Detect which cell encompasses the target text, then output its (x, y) center coordinate. 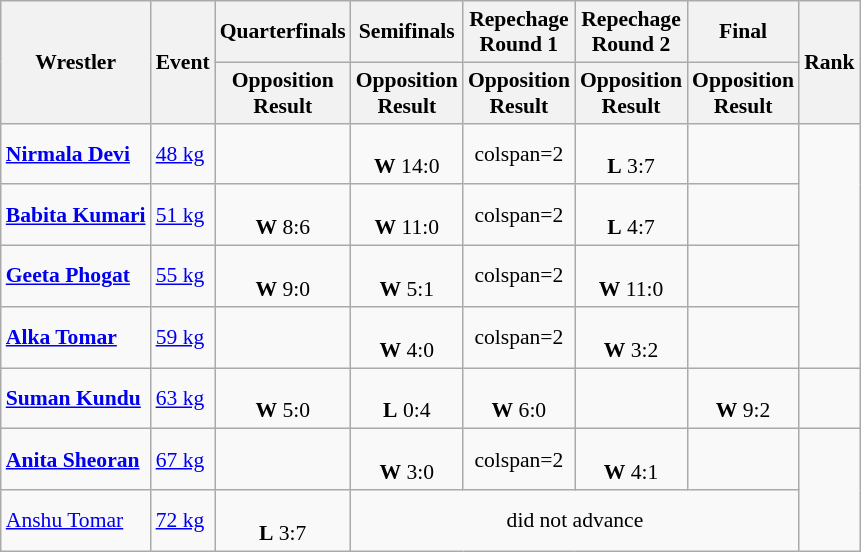
W 4:0 (407, 338)
W 5:1 (407, 276)
Alka Tomar (76, 338)
59 kg (183, 338)
Wrestler (76, 62)
W 3:2 (631, 338)
W 9:2 (743, 398)
Geeta Phogat (76, 276)
72 kg (183, 520)
51 kg (183, 216)
Quarterfinals (283, 32)
Babita Kumari (76, 216)
48 kg (183, 154)
W 3:0 (407, 460)
W 6:0 (519, 398)
L 0:4 (407, 398)
L 4:7 (631, 216)
55 kg (183, 276)
Anita Sheoran (76, 460)
Suman Kundu (76, 398)
Nirmala Devi (76, 154)
63 kg (183, 398)
W 5:0 (283, 398)
Anshu Tomar (76, 520)
Event (183, 62)
W 9:0 (283, 276)
Repechage Round 2 (631, 32)
67 kg (183, 460)
did not advance (575, 520)
Repechage Round 1 (519, 32)
Rank (830, 62)
W 8:6 (283, 216)
W 14:0 (407, 154)
Semifinals (407, 32)
Final (743, 32)
W 4:1 (631, 460)
